Find where the given text appears and provide that cell's center as (x, y) coordinate. 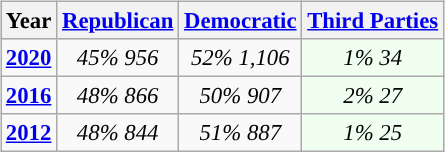
2% 27 (373, 96)
1% 25 (373, 133)
52% 1,106 (240, 58)
45% 956 (118, 58)
Third Parties (373, 21)
1% 34 (373, 58)
2016 (29, 96)
2012 (29, 133)
Year (29, 21)
50% 907 (240, 96)
51% 887 (240, 133)
48% 844 (118, 133)
Democratic (240, 21)
2020 (29, 58)
48% 866 (118, 96)
Republican (118, 21)
